Output the [X, Y] coordinate of the center of the cell containing the given text.  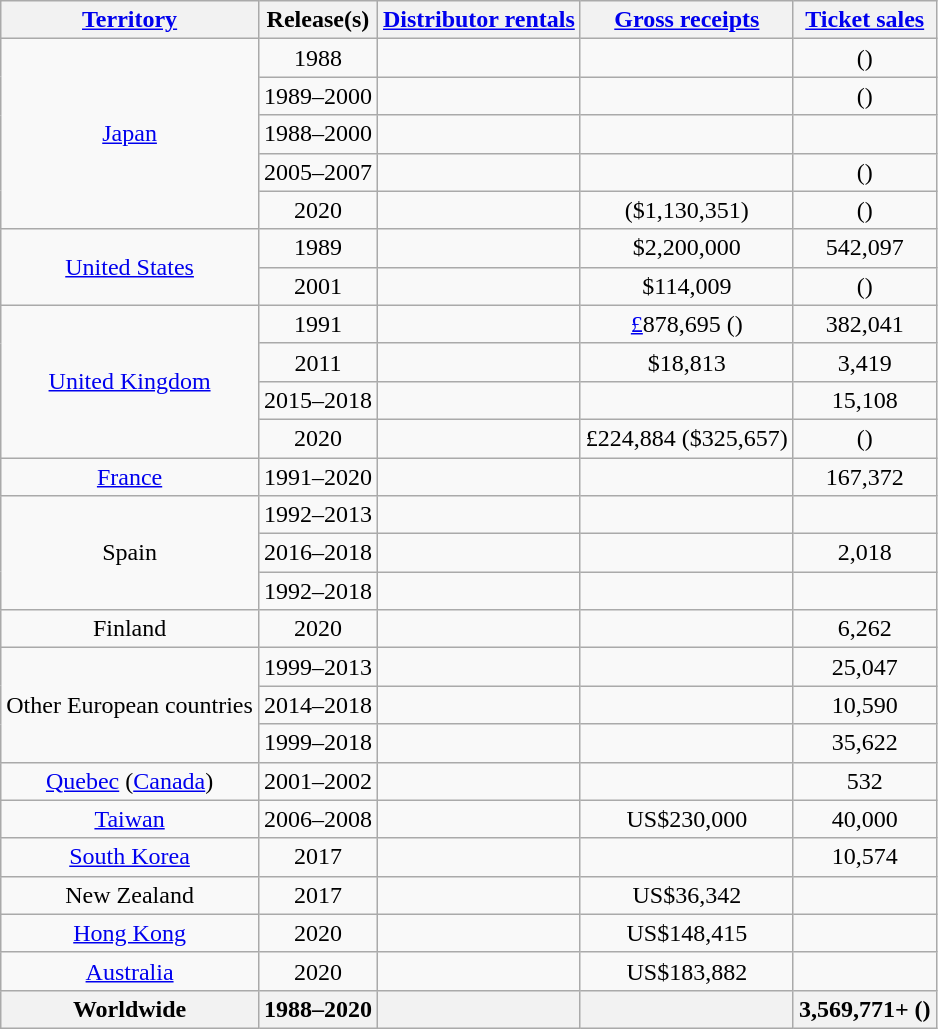
Distributor rentals [478, 20]
167,372 [864, 477]
New Zealand [130, 895]
10,590 [864, 705]
South Korea [130, 857]
Finland [130, 629]
2014–2018 [318, 705]
2001–2002 [318, 781]
Japan [130, 134]
United Kingdom [130, 381]
$2,200,000 [686, 248]
1988–2020 [318, 1009]
Other European countries [130, 705]
2011 [318, 362]
Australia [130, 971]
1991–2020 [318, 477]
1989 [318, 248]
Ticket sales [864, 20]
542,097 [864, 248]
US$183,882 [686, 971]
Spain [130, 553]
2,018 [864, 553]
US$36,342 [686, 895]
1988 [318, 58]
United States [130, 267]
2001 [318, 286]
1992–2013 [318, 515]
($1,130,351) [686, 210]
Quebec (Canada) [130, 781]
2015–2018 [318, 400]
Worldwide [130, 1009]
40,000 [864, 819]
25,047 [864, 667]
US$148,415 [686, 933]
382,041 [864, 324]
3,569,771+ () [864, 1009]
Taiwan [130, 819]
£224,884 ($325,657) [686, 438]
15,108 [864, 400]
1999–2013 [318, 667]
1999–2018 [318, 743]
532 [864, 781]
1988–2000 [318, 134]
1992–2018 [318, 591]
10,574 [864, 857]
Gross receipts [686, 20]
$114,009 [686, 286]
US$230,000 [686, 819]
£878,695 () [686, 324]
2005–2007 [318, 172]
Territory [130, 20]
35,622 [864, 743]
2006–2008 [318, 819]
6,262 [864, 629]
Release(s) [318, 20]
$18,813 [686, 362]
1989–2000 [318, 96]
2016–2018 [318, 553]
1991 [318, 324]
France [130, 477]
Hong Kong [130, 933]
3,419 [864, 362]
